Find where the given text appears and provide that cell's center as [x, y] coordinate. 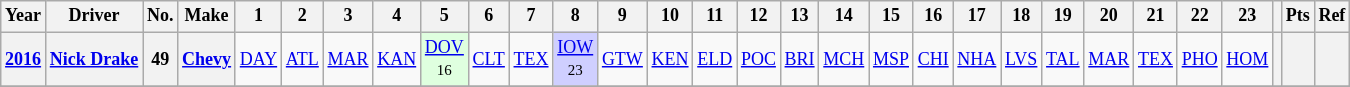
KAN [397, 59]
ELD [715, 59]
1 [258, 16]
5 [445, 16]
BRI [800, 59]
LVS [1022, 59]
11 [715, 16]
2 [302, 16]
IOW23 [576, 59]
16 [933, 16]
6 [488, 16]
18 [1022, 16]
10 [670, 16]
Year [24, 16]
Chevy [207, 59]
15 [892, 16]
19 [1063, 16]
NHA [977, 59]
21 [1156, 16]
HOM [1248, 59]
Driver [94, 16]
Ref [1332, 16]
Pts [1298, 16]
13 [800, 16]
POC [759, 59]
4 [397, 16]
7 [531, 16]
Nick Drake [94, 59]
2016 [24, 59]
3 [348, 16]
CHI [933, 59]
KEN [670, 59]
GTW [623, 59]
MCH [844, 59]
14 [844, 16]
49 [160, 59]
Make [207, 16]
PHO [1200, 59]
17 [977, 16]
22 [1200, 16]
12 [759, 16]
9 [623, 16]
23 [1248, 16]
DAY [258, 59]
No. [160, 16]
CLT [488, 59]
20 [1109, 16]
8 [576, 16]
MSP [892, 59]
ATL [302, 59]
DOV16 [445, 59]
TAL [1063, 59]
